Search for the cell housing the specified text and yield its [X, Y] center coordinate. 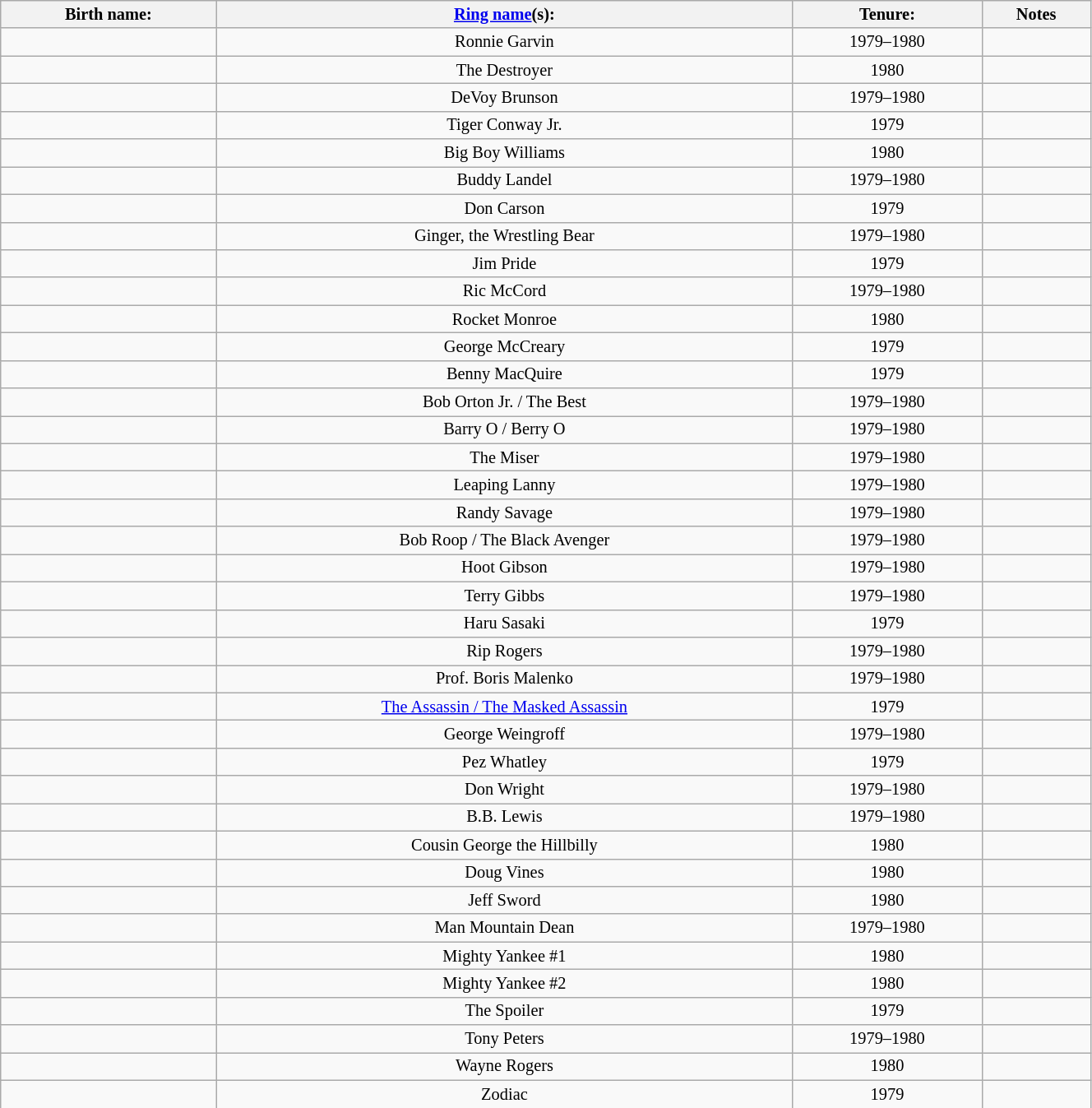
The Destroyer [505, 70]
Big Boy Williams [505, 153]
Bob Orton Jr. / The Best [505, 402]
Prof. Boris Malenko [505, 679]
DeVoy Brunson [505, 97]
Hoot Gibson [505, 568]
Zodiac [505, 1094]
The Spoiler [505, 1011]
Tony Peters [505, 1039]
The Assassin / The Masked Assassin [505, 707]
George Weingroff [505, 734]
Leaping Lanny [505, 484]
Terry Gibbs [505, 596]
Mighty Yankee #2 [505, 983]
Notes [1036, 14]
George McCreary [505, 346]
Ronnie Garvin [505, 42]
Don Carson [505, 208]
Barry O / Berry O [505, 429]
Ric McCord [505, 291]
The Miser [505, 457]
Haru Sasaki [505, 624]
Bob Roop / The Black Avenger [505, 540]
Cousin George the Hillbilly [505, 845]
Tiger Conway Jr. [505, 125]
Birth name: [109, 14]
Jeff Sword [505, 900]
Randy Savage [505, 512]
Wayne Rogers [505, 1066]
Rip Rogers [505, 651]
Don Wright [505, 790]
Tenure: [887, 14]
Benny MacQuire [505, 374]
Rocket Monroe [505, 319]
Ring name(s): [505, 14]
Buddy Landel [505, 180]
Doug Vines [505, 873]
Mighty Yankee #1 [505, 956]
B.B. Lewis [505, 817]
Pez Whatley [505, 762]
Jim Pride [505, 263]
Ginger, the Wrestling Bear [505, 236]
Man Mountain Dean [505, 928]
